Find where the given text appears and provide that cell's center as (x, y) coordinate. 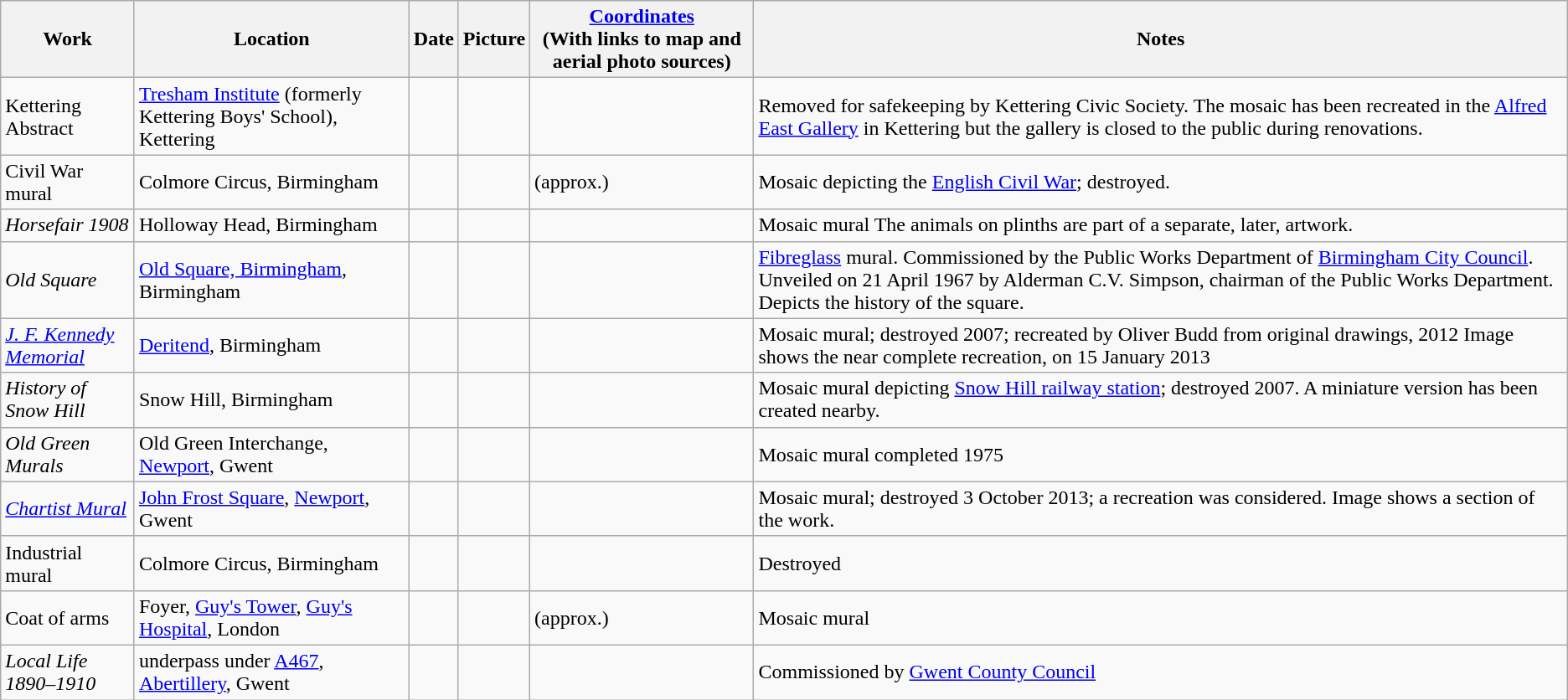
Mosaic mural completed 1975 (1161, 454)
Snow Hill, Birmingham (271, 400)
Mosaic mural; destroyed 3 October 2013; a recreation was considered. Image shows a section of the work. (1161, 509)
Chartist Mural (68, 509)
Industrial mural (68, 563)
Kettering Abstract (68, 116)
John Frost Square, Newport, Gwent (271, 509)
Coat of arms (68, 618)
Mosaic mural; destroyed 2007; recreated by Oliver Budd from original drawings, 2012 Image shows the near complete recreation, on 15 January 2013 (1161, 345)
Old Square, Birmingham, Birmingham (271, 280)
J. F. Kennedy Memorial (68, 345)
Mosaic mural (1161, 618)
Notes (1161, 39)
Deritend, Birmingham (271, 345)
Location (271, 39)
Horsefair 1908 (68, 225)
Old Green Murals (68, 454)
Mosaic mural The animals on plinths are part of a separate, later, artwork. (1161, 225)
Destroyed (1161, 563)
underpass under A467, Abertillery, Gwent (271, 672)
Local Life 1890–1910 (68, 672)
Mosaic mural depicting Snow Hill railway station; destroyed 2007. A miniature version has been created nearby. (1161, 400)
Old Square (68, 280)
Tresham Institute (formerly Kettering Boys' School), Kettering (271, 116)
Commissioned by Gwent County Council (1161, 672)
Foyer, Guy's Tower, Guy's Hospital, London (271, 618)
Date (434, 39)
History of Snow Hill (68, 400)
Civil War mural (68, 183)
Old Green Interchange, Newport, Gwent (271, 454)
Picture (494, 39)
Mosaic depicting the English Civil War; destroyed. (1161, 183)
Work (68, 39)
Coordinates(With links to map and aerial photo sources) (642, 39)
Holloway Head, Birmingham (271, 225)
